Scan for the cell matching the given text and deliver its (x, y) coordinate at center. 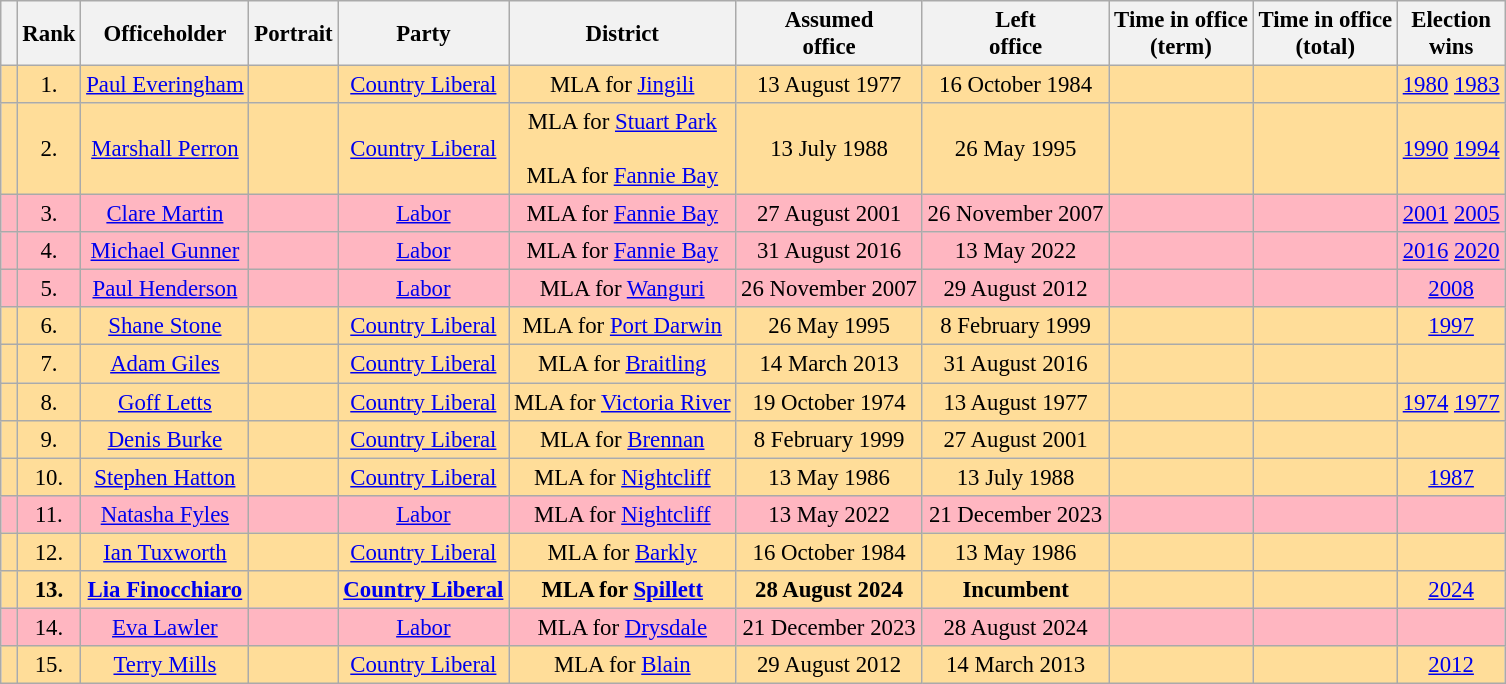
Officeholder (165, 34)
4. (49, 251)
5. (49, 289)
Shane Stone (165, 327)
2008 (1450, 289)
MLA for Stuart ParkMLA for Fannie Bay (622, 149)
1974 1977 (1450, 402)
1990 1994 (1450, 149)
10. (49, 477)
Denis Burke (165, 439)
1987 (1450, 477)
11. (49, 514)
14. (49, 627)
7. (49, 364)
Clare Martin (165, 214)
Portrait (294, 34)
1997 (1450, 327)
2024 (1450, 590)
Incumbent (1015, 590)
8. (49, 402)
Michael Gunner (165, 251)
2012 (1450, 665)
Stephen Hatton (165, 477)
2001 2005 (1450, 214)
Party (424, 34)
Time in office(total) (1325, 34)
Lia Finocchiaro (165, 590)
6. (49, 327)
MLA for Spillett (622, 590)
12. (49, 552)
MLA for Port Darwin (622, 327)
MLA for Drysdale (622, 627)
District (622, 34)
13. (49, 590)
9. (49, 439)
1980 1983 (1450, 85)
Rank (49, 34)
Terry Mills (165, 665)
MLA for Victoria River (622, 402)
Electionwins (1450, 34)
MLA for Brennan (622, 439)
Goff Letts (165, 402)
Ian Tuxworth (165, 552)
19 October 1974 (829, 402)
2. (49, 149)
Leftoffice (1015, 34)
Time in office(term) (1181, 34)
Adam Giles (165, 364)
Assumedoffice (829, 34)
15. (49, 665)
Eva Lawler (165, 627)
MLA for Barkly (622, 552)
Marshall Perron (165, 149)
1. (49, 85)
Paul Everingham (165, 85)
MLA for Blain (622, 665)
MLA for Braitling (622, 364)
Natasha Fyles (165, 514)
3. (49, 214)
MLA for Jingili (622, 85)
MLA for Wanguri (622, 289)
2016 2020 (1450, 251)
Paul Henderson (165, 289)
